Find where the given text appears and provide that cell's center as [X, Y] coordinate. 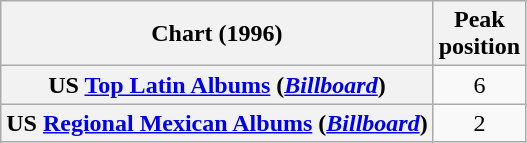
2 [479, 123]
US Top Latin Albums (Billboard) [217, 85]
6 [479, 85]
US Regional Mexican Albums (Billboard) [217, 123]
Chart (1996) [217, 34]
Peakposition [479, 34]
